For the text-containing cell, return its midpoint in (x, y) coordinate format. 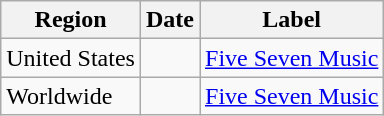
Date (170, 20)
Region (71, 20)
Label (292, 20)
United States (71, 58)
Worldwide (71, 96)
